Capture the cell that displays the provided text and extract its [x, y] central coordinate. 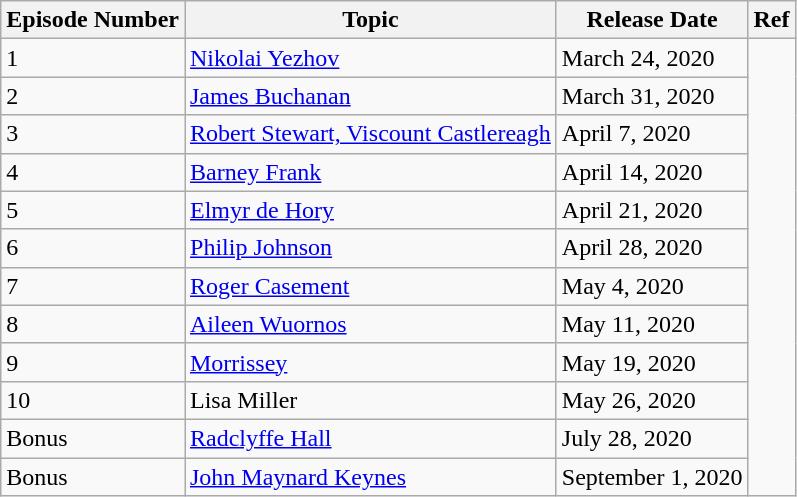
May 26, 2020 [652, 400]
Robert Stewart, Viscount Castlereagh [370, 134]
7 [93, 286]
Episode Number [93, 20]
May 4, 2020 [652, 286]
2 [93, 96]
3 [93, 134]
Ref [772, 20]
1 [93, 58]
Topic [370, 20]
March 31, 2020 [652, 96]
Nikolai Yezhov [370, 58]
9 [93, 362]
Philip Johnson [370, 248]
September 1, 2020 [652, 477]
July 28, 2020 [652, 438]
6 [93, 248]
April 21, 2020 [652, 210]
Morrissey [370, 362]
John Maynard Keynes [370, 477]
April 7, 2020 [652, 134]
May 19, 2020 [652, 362]
10 [93, 400]
8 [93, 324]
James Buchanan [370, 96]
5 [93, 210]
April 28, 2020 [652, 248]
March 24, 2020 [652, 58]
Barney Frank [370, 172]
4 [93, 172]
Aileen Wuornos [370, 324]
Lisa Miller [370, 400]
Roger Casement [370, 286]
Release Date [652, 20]
Radclyffe Hall [370, 438]
April 14, 2020 [652, 172]
Elmyr de Hory [370, 210]
May 11, 2020 [652, 324]
